Find where the given text appears and provide that cell's center as [X, Y] coordinate. 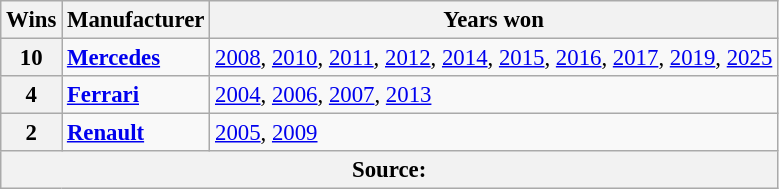
10 [32, 58]
Ferrari [136, 95]
Manufacturer [136, 20]
Renault [136, 133]
2005, 2009 [494, 133]
Years won [494, 20]
4 [32, 95]
2 [32, 133]
2008, 2010, 2011, 2012, 2014, 2015, 2016, 2017, 2019, 2025 [494, 58]
Source: [390, 170]
Mercedes [136, 58]
2004, 2006, 2007, 2013 [494, 95]
Wins [32, 20]
